Locate the cell with the specified text and output its (x, y) center coordinate. 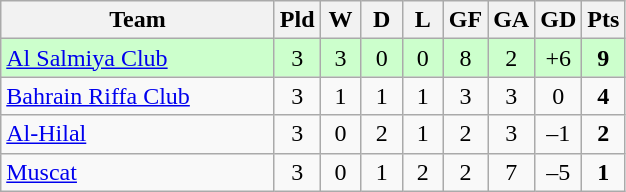
–5 (558, 172)
Al-Hilal (138, 134)
Al Salmiya Club (138, 58)
8 (465, 58)
7 (512, 172)
+6 (558, 58)
Bahrain Riffa Club (138, 96)
9 (604, 58)
GD (558, 20)
Pts (604, 20)
Pld (297, 20)
4 (604, 96)
–1 (558, 134)
W (340, 20)
GF (465, 20)
L (422, 20)
Team (138, 20)
Muscat (138, 172)
GA (512, 20)
D (382, 20)
